Locate the cell with the specified text and output its [X, Y] center coordinate. 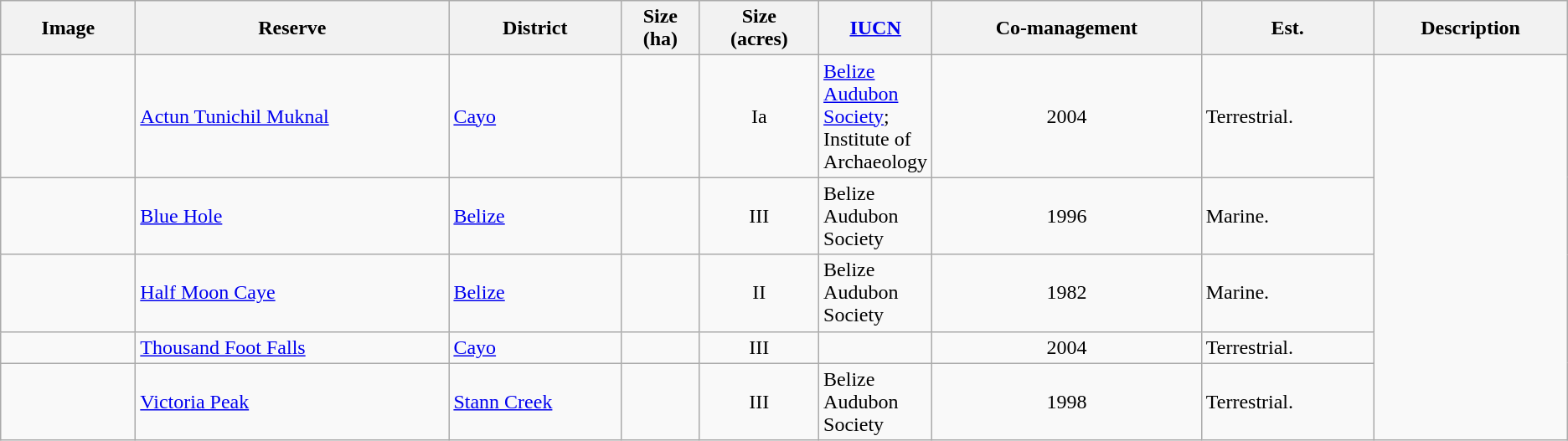
Stann Creek [535, 402]
Actun Tunichil Muknal [292, 116]
1982 [1067, 293]
Description [1471, 28]
Est. [1287, 28]
Belize Audubon Society; Institute of Archaeology [876, 116]
1996 [1067, 216]
Victoria Peak [292, 402]
Ia [759, 116]
II [759, 293]
IUCN [876, 28]
Thousand Foot Falls [292, 347]
Co-management [1067, 28]
1998 [1067, 402]
Reserve [292, 28]
Blue Hole [292, 216]
Size(acres) [759, 28]
Size(ha) [660, 28]
Image [69, 28]
District [535, 28]
Half Moon Caye [292, 293]
